Identify which cell holds the provided text, then report its [X, Y] central coordinate. 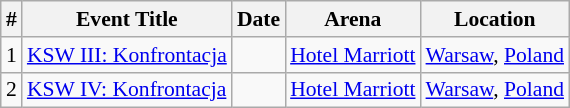
Date [258, 19]
Arena [352, 19]
# [12, 19]
2 [12, 90]
KSW IV: Konfrontacja [127, 90]
1 [12, 55]
Location [495, 19]
Event Title [127, 19]
KSW III: Konfrontacja [127, 55]
